Scan for the cell matching the given text and deliver its (x, y) coordinate at center. 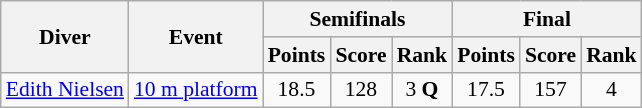
17.5 (486, 90)
4 (612, 90)
3 Q (422, 90)
Event (196, 36)
157 (550, 90)
Semifinals (358, 19)
Final (547, 19)
128 (360, 90)
Edith Nielsen (65, 90)
10 m platform (196, 90)
Diver (65, 36)
18.5 (297, 90)
